Search for the cell housing the specified text and yield its (X, Y) center coordinate. 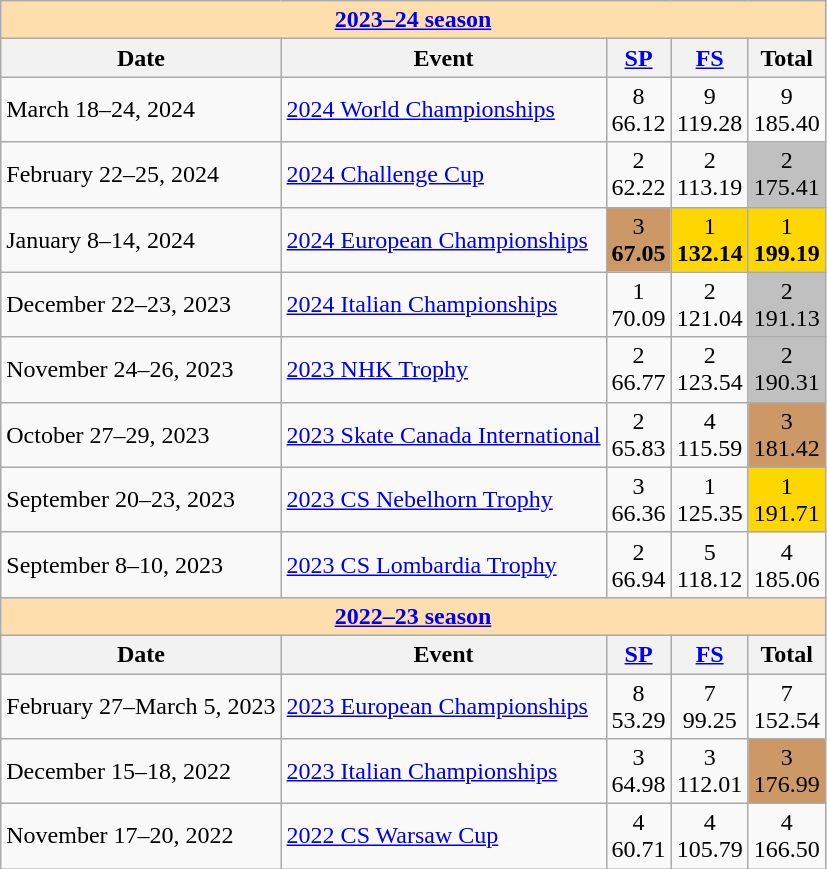
2 113.19 (710, 174)
3 181.42 (786, 434)
1 70.09 (638, 304)
2 175.41 (786, 174)
2 190.31 (786, 370)
2023 CS Nebelhorn Trophy (444, 500)
2 191.13 (786, 304)
March 18–24, 2024 (141, 110)
2022–23 season (413, 616)
2023 Italian Championships (444, 772)
3 176.99 (786, 772)
1 199.19 (786, 240)
3 67.05 (638, 240)
3 64.98 (638, 772)
February 27–March 5, 2023 (141, 706)
8 53.29 (638, 706)
2023–24 season (413, 20)
2024 European Championships (444, 240)
2024 World Championships (444, 110)
4 185.06 (786, 564)
4 166.50 (786, 836)
2023 European Championships (444, 706)
2023 CS Lombardia Trophy (444, 564)
1 191.71 (786, 500)
4 105.79 (710, 836)
9 119.28 (710, 110)
2023 Skate Canada International (444, 434)
2 121.04 (710, 304)
2 62.22 (638, 174)
November 24–26, 2023 (141, 370)
2 65.83 (638, 434)
October 27–29, 2023 (141, 434)
4 60.71 (638, 836)
3 112.01 (710, 772)
2024 Italian Championships (444, 304)
1 132.14 (710, 240)
2 66.77 (638, 370)
4 115.59 (710, 434)
2023 NHK Trophy (444, 370)
2 123.54 (710, 370)
9 185.40 (786, 110)
1 125.35 (710, 500)
February 22–25, 2024 (141, 174)
7 99.25 (710, 706)
5 118.12 (710, 564)
December 15–18, 2022 (141, 772)
January 8–14, 2024 (141, 240)
September 20–23, 2023 (141, 500)
2022 CS Warsaw Cup (444, 836)
2024 Challenge Cup (444, 174)
8 66.12 (638, 110)
2 66.94 (638, 564)
November 17–20, 2022 (141, 836)
September 8–10, 2023 (141, 564)
December 22–23, 2023 (141, 304)
3 66.36 (638, 500)
7 152.54 (786, 706)
